Determine the [X, Y] coordinate at the center of the cell enclosing the given text.  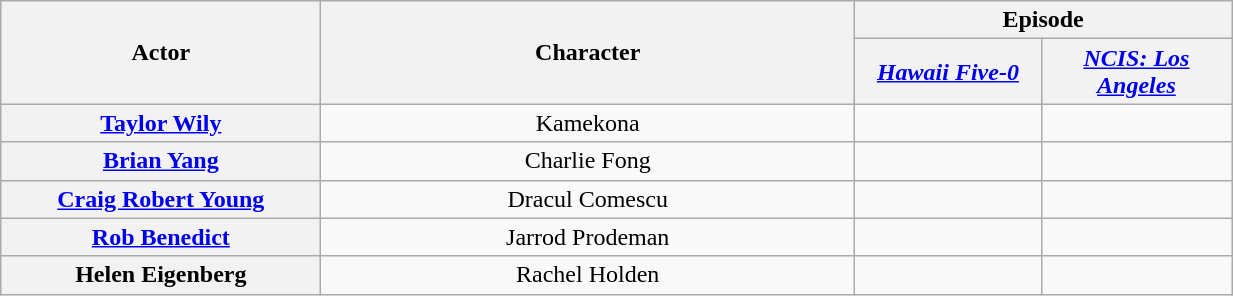
Episode [1044, 20]
Actor [161, 52]
Rob Benedict [161, 237]
Kamekona [588, 123]
Hawaii Five-0 [948, 72]
Taylor Wily [161, 123]
NCIS: Los Angeles [1136, 72]
Character [588, 52]
Jarrod Prodeman [588, 237]
Brian Yang [161, 161]
Helen Eigenberg [161, 275]
Rachel Holden [588, 275]
Dracul Comescu [588, 199]
Charlie Fong [588, 161]
Craig Robert Young [161, 199]
